Search for the cell housing the specified text and yield its (X, Y) center coordinate. 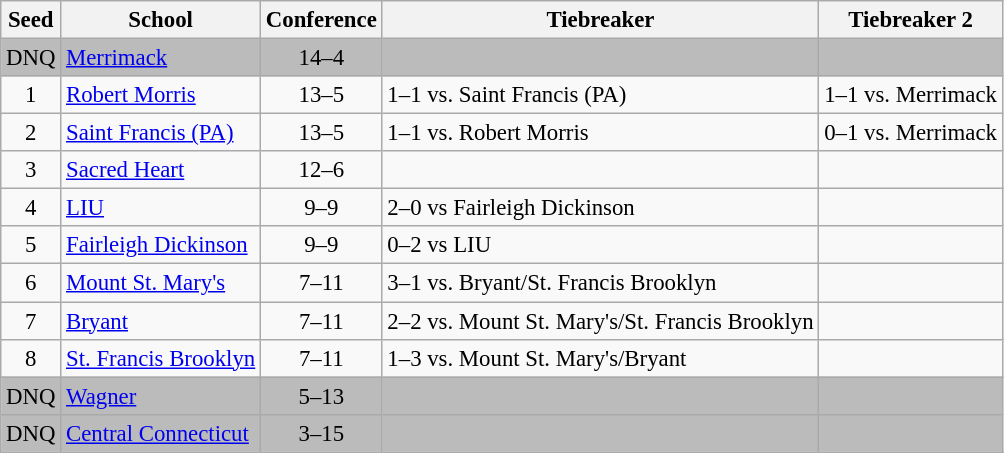
LIU (161, 208)
1–1 vs. Merrimack (910, 95)
4 (31, 208)
1–1 vs. Robert Morris (600, 133)
Wagner (161, 396)
Fairleigh Dickinson (161, 245)
1 (31, 95)
5 (31, 245)
Mount St. Mary's (161, 283)
8 (31, 358)
School (161, 20)
0–1 vs. Merrimack (910, 133)
Saint Francis (PA) (161, 133)
14–4 (322, 58)
1–3 vs. Mount St. Mary's/Bryant (600, 358)
3–1 vs. Bryant/St. Francis Brooklyn (600, 283)
Sacred Heart (161, 170)
3 (31, 170)
2–2 vs. Mount St. Mary's/St. Francis Brooklyn (600, 321)
5–13 (322, 396)
1–1 vs. Saint Francis (PA) (600, 95)
Tiebreaker 2 (910, 20)
Seed (31, 20)
12–6 (322, 170)
Central Connecticut (161, 433)
Merrimack (161, 58)
2–0 vs Fairleigh Dickinson (600, 208)
Robert Morris (161, 95)
St. Francis Brooklyn (161, 358)
Conference (322, 20)
7 (31, 321)
2 (31, 133)
Bryant (161, 321)
6 (31, 283)
0–2 vs LIU (600, 245)
Tiebreaker (600, 20)
3–15 (322, 433)
